For the text-containing cell, return its midpoint in (X, Y) coordinate format. 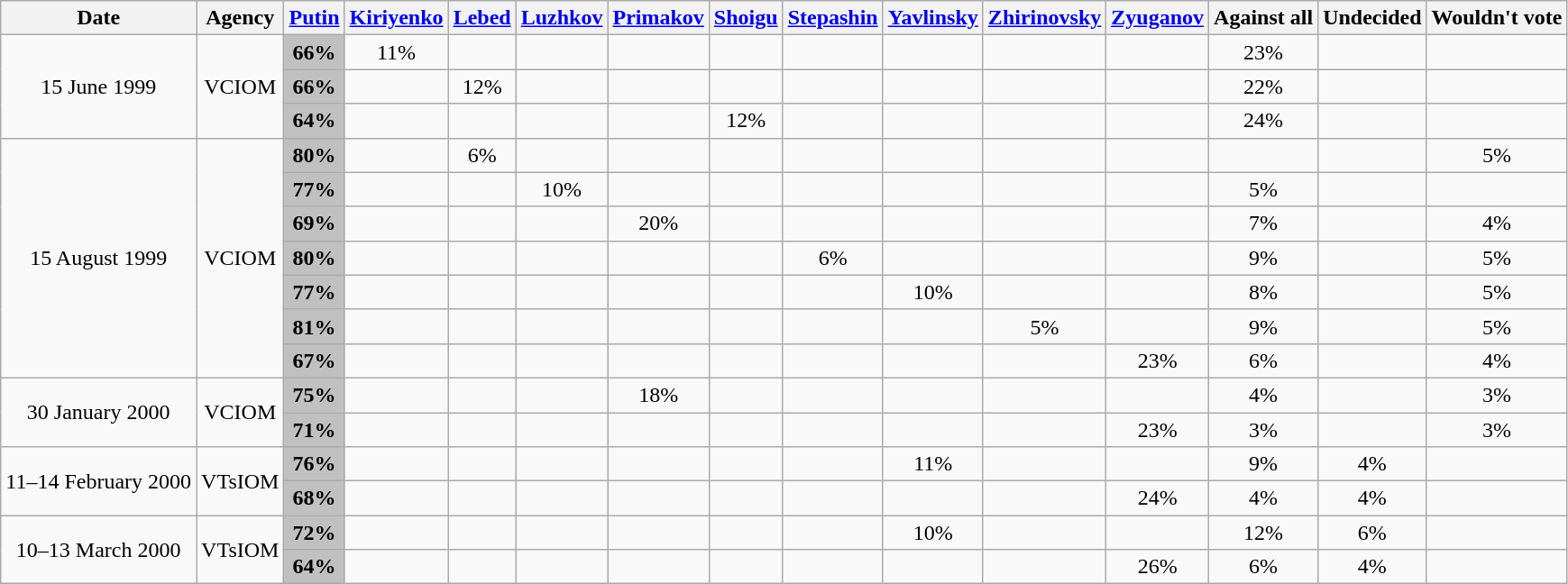
Putin (314, 18)
Kiriyenko (397, 18)
69% (314, 224)
Wouldn't vote (1497, 18)
7% (1264, 224)
76% (314, 464)
Lebed (481, 18)
68% (314, 498)
20% (658, 224)
71% (314, 430)
Date (99, 18)
Primakov (658, 18)
22% (1264, 87)
18% (658, 395)
Zhirinovsky (1044, 18)
Stepashin (833, 18)
8% (1264, 292)
75% (314, 395)
Luzhkov (562, 18)
67% (314, 360)
Zyuganov (1158, 18)
30 January 2000 (99, 412)
Shoigu (746, 18)
Agency (240, 18)
11–14 February 2000 (99, 481)
15 August 1999 (99, 258)
Against all (1264, 18)
15 June 1999 (99, 87)
72% (314, 533)
10–13 March 2000 (99, 550)
81% (314, 326)
Undecided (1372, 18)
Yavlinsky (932, 18)
26% (1158, 567)
